For the text-containing cell, return its midpoint in (x, y) coordinate format. 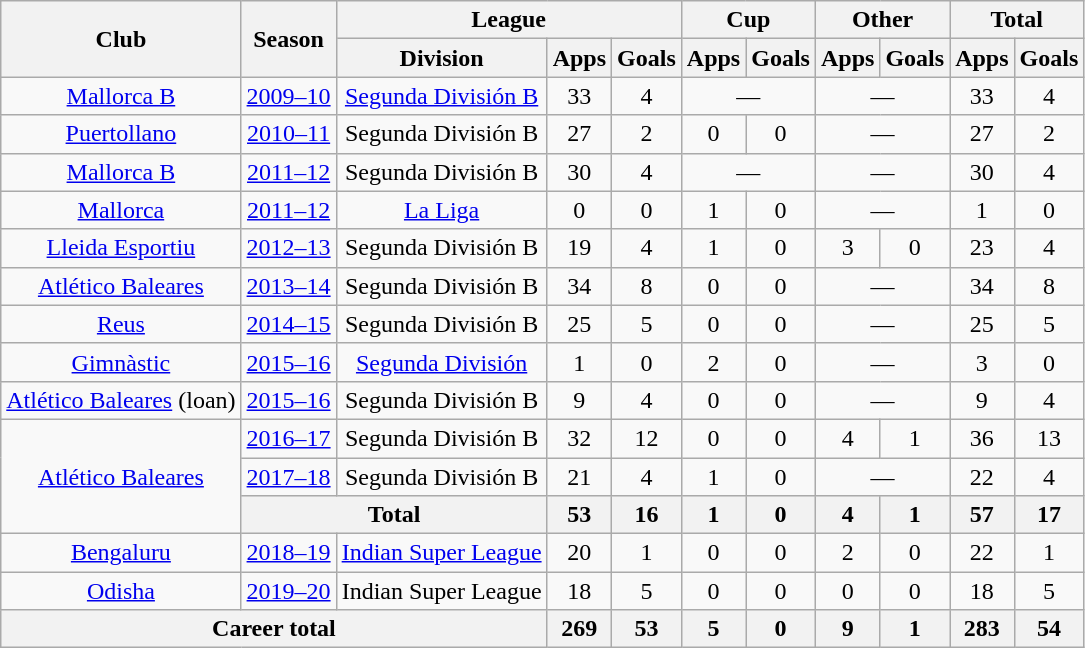
57 (982, 515)
Other (882, 20)
Mallorca (121, 210)
Cup (748, 20)
Club (121, 39)
12 (647, 438)
2013–14 (288, 286)
32 (579, 438)
2017–18 (288, 477)
Division (442, 58)
16 (647, 515)
Puertollano (121, 134)
2018–19 (288, 553)
283 (982, 629)
2012–13 (288, 248)
269 (579, 629)
19 (579, 248)
League (508, 20)
21 (579, 477)
Atlético Baleares (loan) (121, 400)
2016–17 (288, 438)
2019–20 (288, 591)
Segunda División (442, 362)
36 (982, 438)
La Liga (442, 210)
2014–15 (288, 324)
Career total (274, 629)
54 (1049, 629)
20 (579, 553)
2009–10 (288, 96)
Season (288, 39)
2010–11 (288, 134)
23 (982, 248)
Bengaluru (121, 553)
17 (1049, 515)
Reus (121, 324)
Lleida Esportiu (121, 248)
13 (1049, 438)
Gimnàstic (121, 362)
Odisha (121, 591)
